Search for the cell housing the specified text and yield its [X, Y] center coordinate. 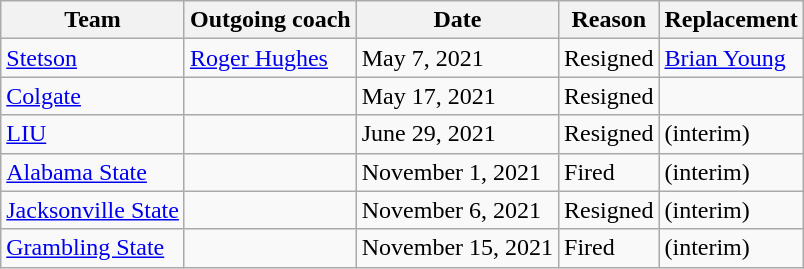
November 6, 2021 [457, 210]
Jacksonville State [93, 210]
Colgate [93, 96]
LIU [93, 134]
November 15, 2021 [457, 248]
Alabama State [93, 172]
Roger Hughes [270, 58]
Brian Young [731, 58]
May 7, 2021 [457, 58]
Team [93, 20]
Date [457, 20]
Reason [609, 20]
May 17, 2021 [457, 96]
November 1, 2021 [457, 172]
Stetson [93, 58]
June 29, 2021 [457, 134]
Outgoing coach [270, 20]
Grambling State [93, 248]
Replacement [731, 20]
